Return (x, y) of the center of cell containing provided text 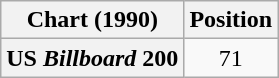
Chart (1990) (92, 20)
Position (231, 20)
US Billboard 200 (92, 58)
71 (231, 58)
